For the text-containing cell, return its midpoint in (X, Y) coordinate format. 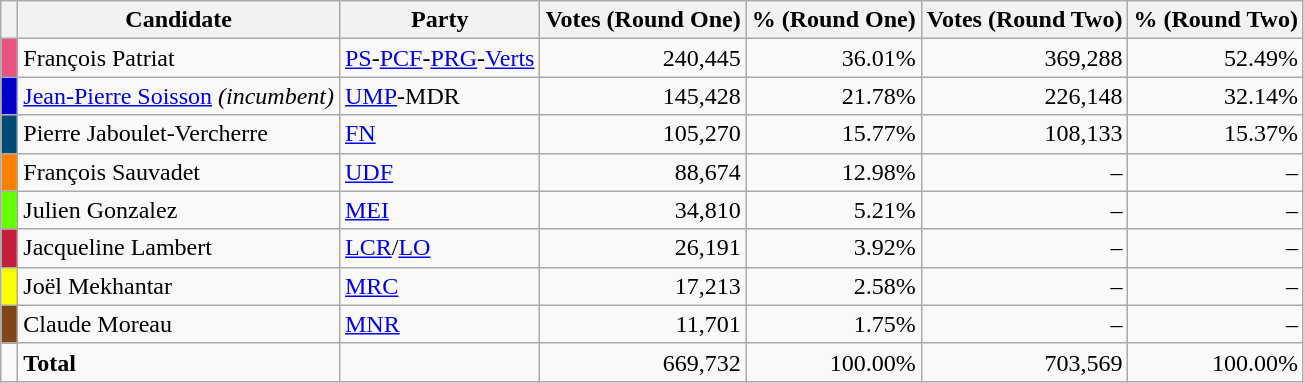
52.49% (1216, 58)
Pierre Jaboulet-Vercherre (179, 134)
Jacqueline Lambert (179, 248)
Candidate (179, 20)
MRC (439, 286)
12.98% (834, 172)
15.37% (1216, 134)
LCR/LO (439, 248)
88,674 (643, 172)
Votes (Round Two) (1024, 20)
36.01% (834, 58)
17,213 (643, 286)
226,148 (1024, 96)
2.58% (834, 286)
MEI (439, 210)
11,701 (643, 324)
Votes (Round One) (643, 20)
105,270 (643, 134)
Joël Mekhantar (179, 286)
François Patriat (179, 58)
François Sauvadet (179, 172)
1.75% (834, 324)
145,428 (643, 96)
32.14% (1216, 96)
703,569 (1024, 362)
UMP-MDR (439, 96)
% (Round Two) (1216, 20)
369,288 (1024, 58)
108,133 (1024, 134)
Party (439, 20)
FN (439, 134)
Claude Moreau (179, 324)
% (Round One) (834, 20)
Julien Gonzalez (179, 210)
MNR (439, 324)
Jean-Pierre Soisson (incumbent) (179, 96)
UDF (439, 172)
240,445 (643, 58)
3.92% (834, 248)
15.77% (834, 134)
34,810 (643, 210)
PS-PCF-PRG-Verts (439, 58)
5.21% (834, 210)
21.78% (834, 96)
26,191 (643, 248)
Total (179, 362)
669,732 (643, 362)
